Locate the cell with the specified text and output its (x, y) center coordinate. 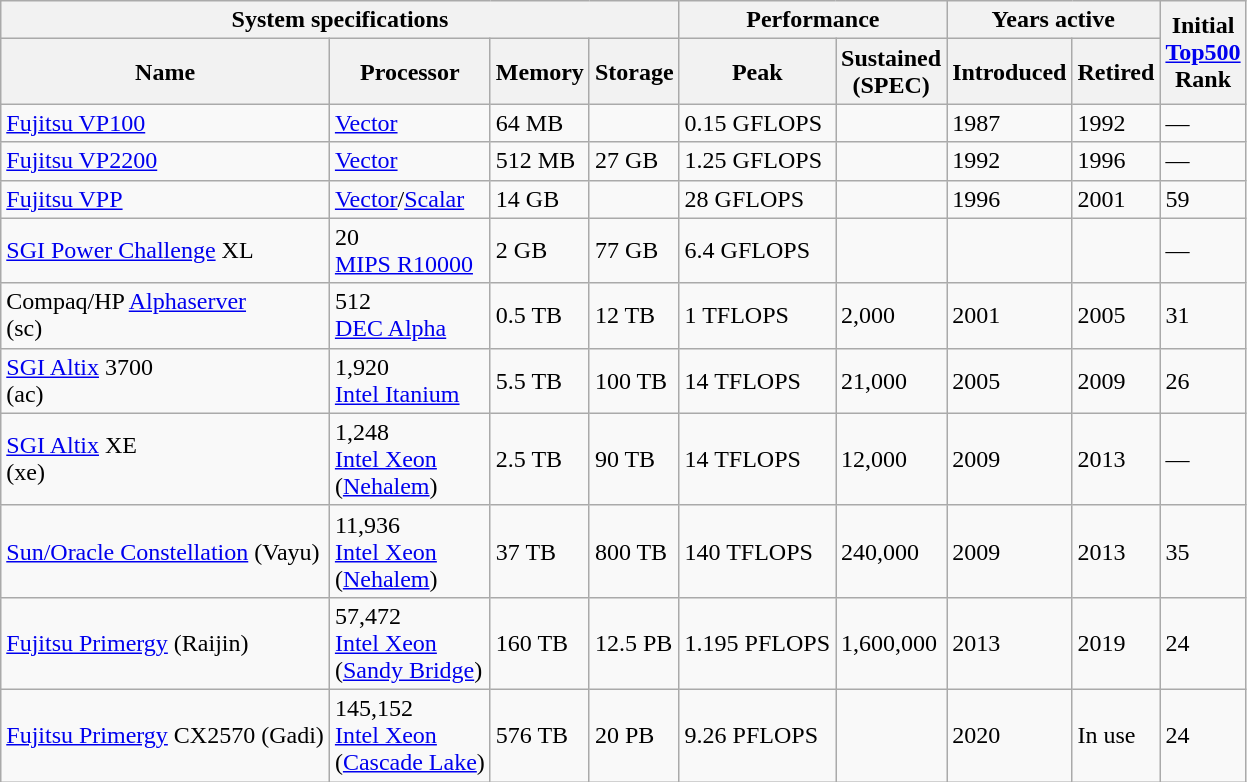
SGI Altix XE(xe) (166, 459)
Processor (410, 72)
59 (1203, 199)
57,472Intel Xeon(Sandy Bridge) (410, 643)
Sustained(SPEC) (892, 72)
1,248Intel Xeon(Nehalem) (410, 459)
Performance (813, 20)
Sun/Oracle Constellation (Vayu) (166, 551)
2 GB (540, 250)
Fujitsu Primergy CX2570 (Gadi) (166, 735)
Fujitsu Primergy (Raijin) (166, 643)
11,936Intel Xeon(Nehalem) (410, 551)
1,920Intel Itanium (410, 380)
20MIPS R10000 (410, 250)
Vector/Scalar (410, 199)
2,000 (892, 316)
21,000 (892, 380)
100 TB (634, 380)
0.15 GFLOPS (757, 123)
77 GB (634, 250)
2.5 TB (540, 459)
Compaq/HP Alphaserver(sc) (166, 316)
InitialTop500Rank (1203, 52)
576 TB (540, 735)
12,000 (892, 459)
12.5 PB (634, 643)
26 (1203, 380)
Years active (1054, 20)
240,000 (892, 551)
Retired (1116, 72)
In use (1116, 735)
28 GFLOPS (757, 199)
37 TB (540, 551)
Memory (540, 72)
512DEC Alpha (410, 316)
90 TB (634, 459)
31 (1203, 316)
System specifications (340, 20)
Fujitsu VP100 (166, 123)
9.26 PFLOPS (757, 735)
Peak (757, 72)
140 TFLOPS (757, 551)
Fujitsu VP2200 (166, 161)
Fujitsu VPP (166, 199)
Introduced (1010, 72)
35 (1203, 551)
512 MB (540, 161)
2019 (1116, 643)
Storage (634, 72)
27 GB (634, 161)
1.195 PFLOPS (757, 643)
5.5 TB (540, 380)
800 TB (634, 551)
160 TB (540, 643)
1 TFLOPS (757, 316)
6.4 GFLOPS (757, 250)
1,600,000 (892, 643)
14 GB (540, 199)
2020 (1010, 735)
12 TB (634, 316)
SGI Power Challenge XL (166, 250)
Name (166, 72)
SGI Altix 3700(ac) (166, 380)
1.25 GFLOPS (757, 161)
1987 (1010, 123)
0.5 TB (540, 316)
64 MB (540, 123)
20 PB (634, 735)
145,152Intel Xeon(Cascade Lake) (410, 735)
